Find where the given text appears and provide that cell's center as [x, y] coordinate. 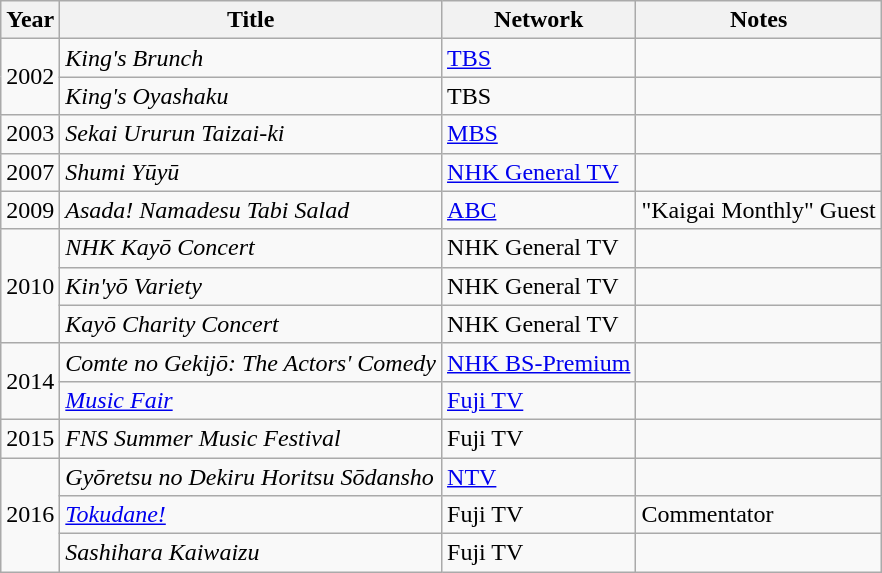
NTV [539, 477]
King's Oyashaku [251, 96]
Comte no Gekijō: The Actors' Comedy [251, 362]
FNS Summer Music Festival [251, 438]
Tokudane! [251, 515]
2016 [30, 515]
Commentator [758, 515]
Year [30, 20]
Asada! Namadesu Tabi Salad [251, 210]
Gyōretsu no Dekiru Horitsu Sōdansho [251, 477]
Network [539, 20]
2007 [30, 172]
Sekai Ururun Taizai-ki [251, 134]
Kayō Charity Concert [251, 324]
2014 [30, 381]
Title [251, 20]
"Kaigai Monthly" Guest [758, 210]
Kin'yō Variety [251, 286]
Music Fair [251, 400]
Sashihara Kaiwaizu [251, 553]
2009 [30, 210]
King's Brunch [251, 58]
MBS [539, 134]
NHK Kayō Concert [251, 248]
Notes [758, 20]
2002 [30, 77]
2015 [30, 438]
2010 [30, 286]
2003 [30, 134]
NHK BS-Premium [539, 362]
Shumi Yūyū [251, 172]
ABC [539, 210]
